Find where the given text appears and provide that cell's center as [X, Y] coordinate. 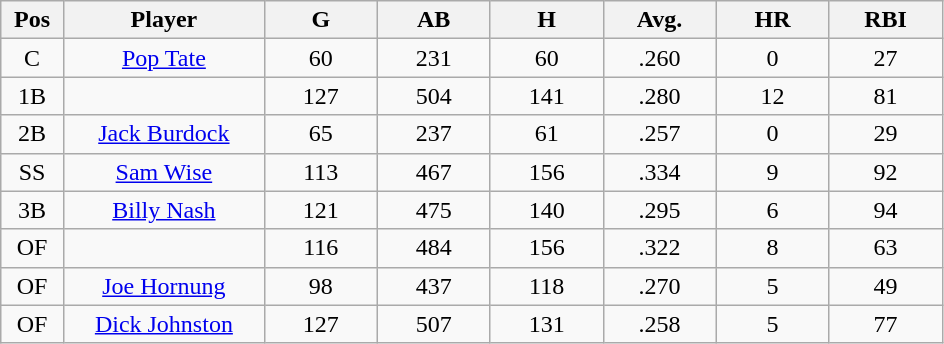
6 [772, 210]
237 [434, 134]
121 [320, 210]
141 [546, 96]
2B [32, 134]
.295 [660, 210]
HR [772, 20]
C [32, 58]
131 [546, 324]
437 [434, 286]
61 [546, 134]
Player [164, 20]
49 [886, 286]
.260 [660, 58]
Sam Wise [164, 172]
140 [546, 210]
475 [434, 210]
77 [886, 324]
SS [32, 172]
.270 [660, 286]
.280 [660, 96]
.257 [660, 134]
1B [32, 96]
8 [772, 248]
484 [434, 248]
G [320, 20]
9 [772, 172]
Avg. [660, 20]
113 [320, 172]
116 [320, 248]
65 [320, 134]
81 [886, 96]
AB [434, 20]
Pop Tate [164, 58]
94 [886, 210]
504 [434, 96]
RBI [886, 20]
Jack Burdock [164, 134]
27 [886, 58]
467 [434, 172]
29 [886, 134]
.334 [660, 172]
Billy Nash [164, 210]
92 [886, 172]
98 [320, 286]
Joe Hornung [164, 286]
3B [32, 210]
Pos [32, 20]
507 [434, 324]
.258 [660, 324]
118 [546, 286]
H [546, 20]
.322 [660, 248]
231 [434, 58]
63 [886, 248]
Dick Johnston [164, 324]
12 [772, 96]
